Determine the (X, Y) coordinate at the center of the cell enclosing the given text.  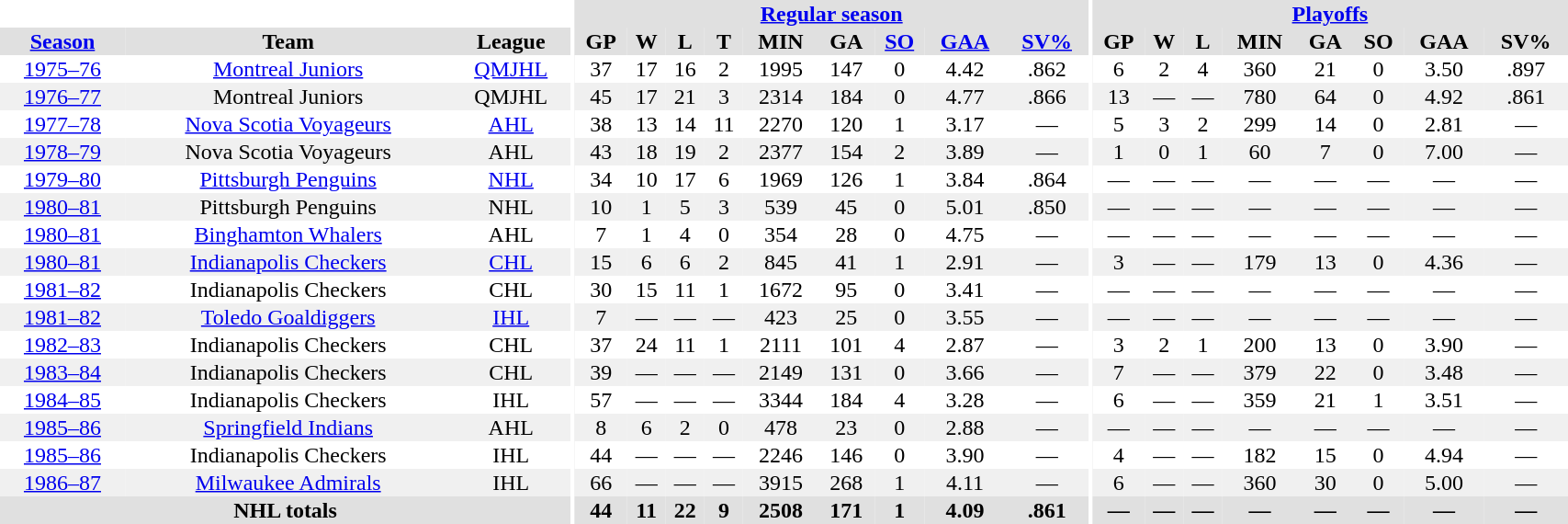
1984–85 (62, 400)
.862 (1047, 69)
268 (847, 483)
299 (1260, 124)
146 (847, 455)
3915 (781, 483)
39 (601, 372)
101 (847, 345)
3.84 (965, 179)
3.48 (1444, 372)
1975–76 (62, 69)
3.55 (965, 317)
4.77 (965, 97)
1995 (781, 69)
3.28 (965, 400)
780 (1260, 97)
182 (1260, 455)
Milwaukee Admirals (288, 483)
171 (847, 510)
200 (1260, 345)
1978–79 (62, 152)
539 (781, 207)
64 (1325, 97)
131 (847, 372)
4.42 (965, 69)
2314 (781, 97)
Binghamton Whalers (288, 234)
.897 (1526, 69)
34 (601, 179)
3.51 (1444, 400)
43 (601, 152)
845 (781, 262)
.864 (1047, 179)
423 (781, 317)
Playoffs (1330, 14)
379 (1260, 372)
1672 (781, 290)
1976–77 (62, 97)
Team (288, 41)
.866 (1047, 97)
126 (847, 179)
2.88 (965, 427)
25 (847, 317)
.850 (1047, 207)
3.50 (1444, 69)
4.36 (1444, 262)
4.11 (965, 483)
8 (601, 427)
3.41 (965, 290)
23 (847, 427)
2508 (781, 510)
41 (847, 262)
4.92 (1444, 97)
354 (781, 234)
60 (1260, 152)
24 (647, 345)
Regular season (832, 14)
2111 (781, 345)
4.94 (1444, 455)
1986–87 (62, 483)
28 (847, 234)
38 (601, 124)
2.91 (965, 262)
Toledo Goaldiggers (288, 317)
3.17 (965, 124)
1983–84 (62, 372)
9 (724, 510)
478 (781, 427)
2.81 (1444, 124)
66 (601, 483)
4.75 (965, 234)
3.89 (965, 152)
2270 (781, 124)
1982–83 (62, 345)
NHL totals (285, 510)
179 (1260, 262)
2246 (781, 455)
154 (847, 152)
19 (685, 152)
Season (62, 41)
League (511, 41)
3344 (781, 400)
Springfield Indians (288, 427)
7.00 (1444, 152)
1969 (781, 179)
57 (601, 400)
359 (1260, 400)
1977–78 (62, 124)
16 (685, 69)
5.01 (965, 207)
3.66 (965, 372)
147 (847, 69)
T (724, 41)
2149 (781, 372)
1979–80 (62, 179)
95 (847, 290)
120 (847, 124)
2.87 (965, 345)
5.00 (1444, 483)
18 (647, 152)
2377 (781, 152)
4.09 (965, 510)
